Pinpoint the cell where the given text exists, returning its (X, Y) midpoint coordinate. 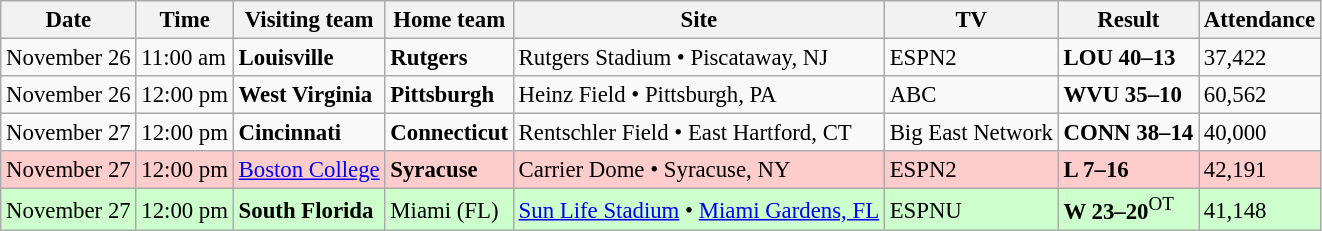
37,422 (1259, 58)
Cincinnati (309, 133)
Syracuse (449, 170)
Rutgers (449, 58)
LOU 40–13 (1128, 58)
Site (698, 20)
L 7–16 (1128, 170)
41,148 (1259, 210)
Result (1128, 20)
ESPNU (971, 210)
ABC (971, 95)
Connecticut (449, 133)
WVU 35–10 (1128, 95)
42,191 (1259, 170)
Carrier Dome • Syracuse, NY (698, 170)
Rentschler Field • East Hartford, CT (698, 133)
Louisville (309, 58)
Time (184, 20)
W 23–20OT (1128, 210)
Attendance (1259, 20)
CONN 38–14 (1128, 133)
40,000 (1259, 133)
Sun Life Stadium • Miami Gardens, FL (698, 210)
11:00 am (184, 58)
Rutgers Stadium • Piscataway, NJ (698, 58)
West Virginia (309, 95)
Pittsburgh (449, 95)
Heinz Field • Pittsburgh, PA (698, 95)
Miami (FL) (449, 210)
TV (971, 20)
Big East Network (971, 133)
Boston College (309, 170)
Date (68, 20)
Visiting team (309, 20)
South Florida (309, 210)
Home team (449, 20)
60,562 (1259, 95)
